Search for the cell housing the specified text and yield its [X, Y] center coordinate. 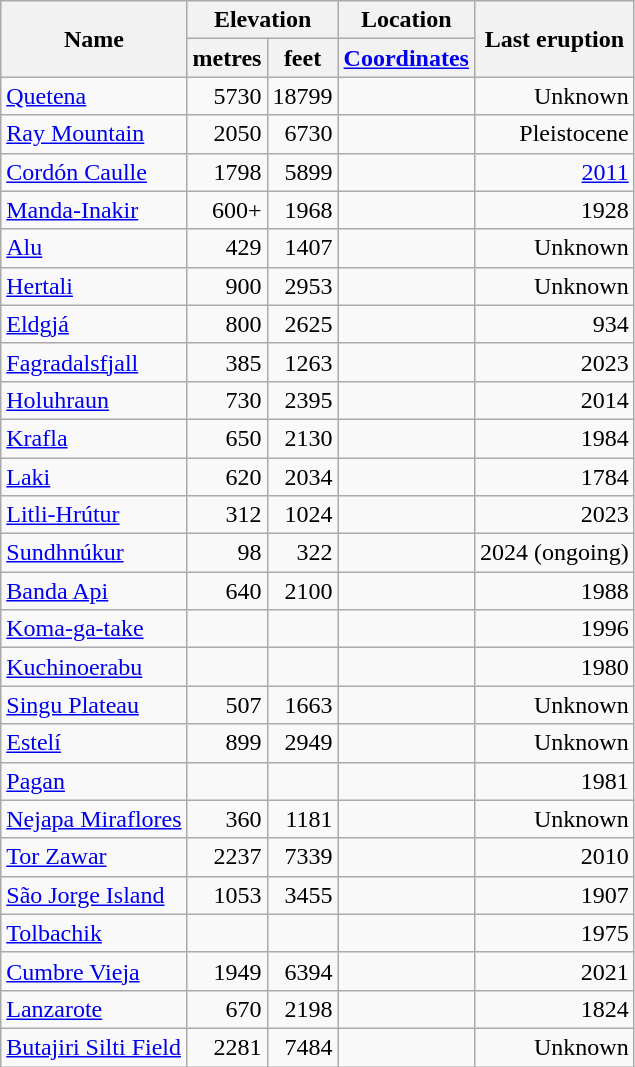
1663 [302, 705]
2014 [554, 400]
2281 [227, 1047]
Manda-Inakir [94, 210]
Coordinates [406, 58]
2130 [302, 438]
Holuhraun [94, 400]
Koma-ga-take [94, 629]
6730 [302, 134]
2011 [554, 172]
1981 [554, 781]
Eldgjá [94, 324]
1984 [554, 438]
Cumbre Vieja [94, 971]
800 [227, 324]
1996 [554, 629]
640 [227, 591]
1949 [227, 971]
6394 [302, 971]
Lanzarote [94, 1009]
7484 [302, 1047]
Laki [94, 477]
2949 [302, 743]
322 [302, 553]
Elevation [262, 20]
98 [227, 553]
Nejapa Miraflores [94, 819]
2237 [227, 857]
1980 [554, 667]
2100 [302, 591]
metres [227, 58]
934 [554, 324]
Singu Plateau [94, 705]
3455 [302, 895]
1968 [302, 210]
650 [227, 438]
Pagan [94, 781]
Banda Api [94, 591]
1181 [302, 819]
2050 [227, 134]
Alu [94, 248]
Hertali [94, 286]
1798 [227, 172]
feet [302, 58]
5730 [227, 96]
2034 [302, 477]
1824 [554, 1009]
Ray Mountain [94, 134]
1907 [554, 895]
620 [227, 477]
Fagradalsfjall [94, 362]
São Jorge Island [94, 895]
1024 [302, 515]
507 [227, 705]
5899 [302, 172]
7339 [302, 857]
Quetena [94, 96]
1784 [554, 477]
Sundhnúkur [94, 553]
2395 [302, 400]
Tolbachik [94, 933]
2021 [554, 971]
2953 [302, 286]
1988 [554, 591]
2024 (ongoing) [554, 553]
Location [406, 20]
670 [227, 1009]
730 [227, 400]
Pleistocene [554, 134]
899 [227, 743]
1053 [227, 895]
1263 [302, 362]
Last eruption [554, 39]
2010 [554, 857]
Butajiri Silti Field [94, 1047]
Name [94, 39]
900 [227, 286]
Cordón Caulle [94, 172]
1928 [554, 210]
312 [227, 515]
2625 [302, 324]
Estelí [94, 743]
360 [227, 819]
18799 [302, 96]
600+ [227, 210]
1975 [554, 933]
Kuchinoerabu [94, 667]
429 [227, 248]
1407 [302, 248]
2198 [302, 1009]
Krafla [94, 438]
Tor Zawar [94, 857]
385 [227, 362]
Litli-Hrútur [94, 515]
